Scan for the cell matching the given text and deliver its [x, y] coordinate at center. 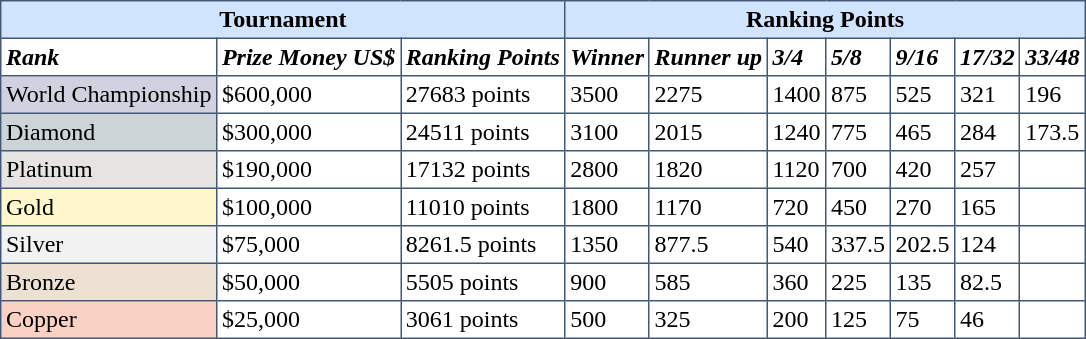
2275 [708, 95]
$25,000 [309, 320]
585 [708, 282]
8261.5 points [482, 245]
225 [858, 282]
27683 points [482, 95]
284 [988, 132]
202.5 [922, 245]
$300,000 [309, 132]
525 [922, 95]
33/48 [1052, 57]
540 [796, 245]
Prize Money US$ [309, 57]
1800 [607, 207]
173.5 [1052, 132]
World Championship [109, 95]
1400 [796, 95]
$190,000 [309, 170]
360 [796, 282]
200 [796, 320]
1240 [796, 132]
5/8 [858, 57]
1820 [708, 170]
Bronze [109, 282]
2800 [607, 170]
465 [922, 132]
Silver [109, 245]
$100,000 [309, 207]
124 [988, 245]
3100 [607, 132]
5505 points [482, 282]
2015 [708, 132]
3500 [607, 95]
Winner [607, 57]
1170 [708, 207]
17/32 [988, 57]
11010 points [482, 207]
720 [796, 207]
325 [708, 320]
875 [858, 95]
$600,000 [309, 95]
420 [922, 170]
9/16 [922, 57]
270 [922, 207]
257 [988, 170]
75 [922, 320]
$50,000 [309, 282]
82.5 [988, 282]
Tournament [283, 20]
337.5 [858, 245]
24511 points [482, 132]
1350 [607, 245]
Copper [109, 320]
877.5 [708, 245]
125 [858, 320]
1120 [796, 170]
196 [1052, 95]
775 [858, 132]
Gold [109, 207]
700 [858, 170]
Rank [109, 57]
500 [607, 320]
46 [988, 320]
321 [988, 95]
3061 points [482, 320]
165 [988, 207]
3/4 [796, 57]
Diamond [109, 132]
Runner up [708, 57]
900 [607, 282]
135 [922, 282]
450 [858, 207]
Platinum [109, 170]
17132 points [482, 170]
$75,000 [309, 245]
